Locate the cell with the specified text and output its [X, Y] center coordinate. 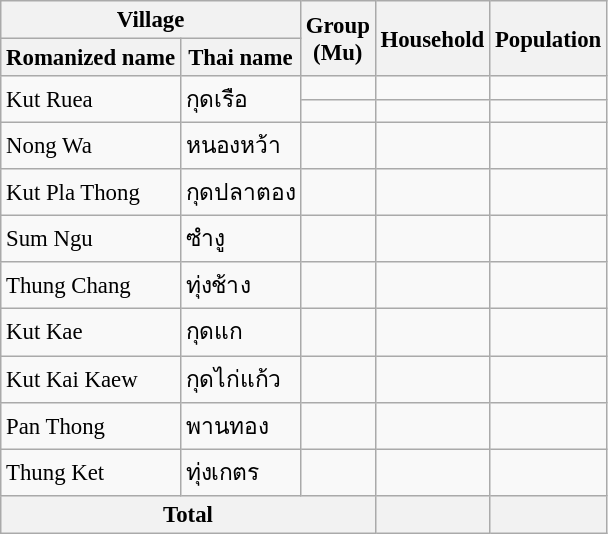
Kut Kae [91, 332]
Sum Ngu [91, 240]
Thung Chang [91, 286]
Kut Pla Thong [91, 192]
Group(Mu) [338, 38]
Village [151, 20]
Thung Ket [91, 472]
Thai name [240, 58]
Household [432, 38]
ทุ่งช้าง [240, 286]
กุดไก่แก้ว [240, 380]
Total [188, 514]
กุดแก [240, 332]
ซำงู [240, 240]
กุดปลาตอง [240, 192]
พานทอง [240, 426]
Kut Kai Kaew [91, 380]
หนองหว้า [240, 146]
Kut Ruea [91, 100]
Romanized name [91, 58]
Population [548, 38]
Nong Wa [91, 146]
กุดเรือ [240, 100]
Pan Thong [91, 426]
ทุ่งเกตร [240, 472]
